Determine the [X, Y] coordinate at the center of the cell enclosing the given text.  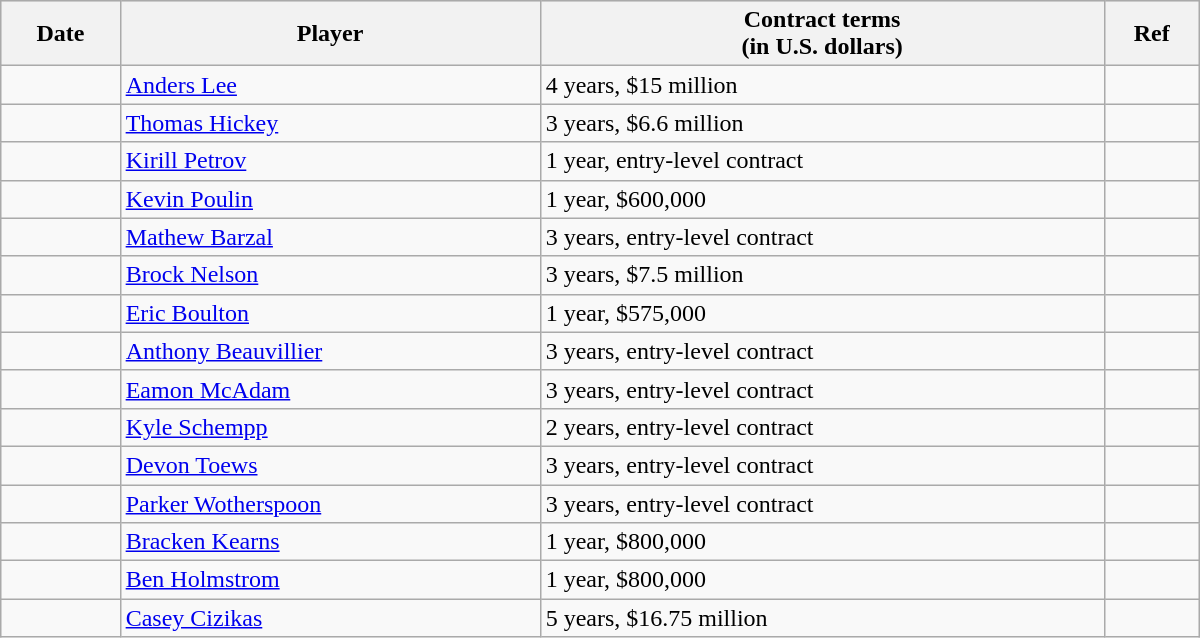
4 years, $15 million [822, 85]
Ben Holmstrom [330, 580]
3 years, $6.6 million [822, 123]
Anthony Beauvillier [330, 351]
5 years, $16.75 million [822, 618]
Eamon McAdam [330, 389]
Kyle Schempp [330, 427]
Thomas Hickey [330, 123]
Ref [1152, 34]
Parker Wotherspoon [330, 503]
1 year, $600,000 [822, 199]
2 years, entry-level contract [822, 427]
3 years, $7.5 million [822, 275]
1 year, entry-level contract [822, 161]
Devon Toews [330, 465]
Mathew Barzal [330, 237]
Date [60, 34]
Bracken Kearns [330, 542]
Player [330, 34]
1 year, $575,000 [822, 313]
Contract terms(in U.S. dollars) [822, 34]
Brock Nelson [330, 275]
Anders Lee [330, 85]
Kirill Petrov [330, 161]
Eric Boulton [330, 313]
Casey Cizikas [330, 618]
Kevin Poulin [330, 199]
